Provide the (x, y) coordinate of the cell's center where the given text is located.  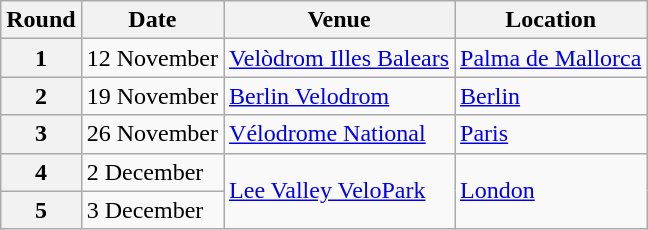
Palma de Mallorca (551, 58)
Round (41, 20)
Berlin (551, 96)
2 (41, 96)
Location (551, 20)
3 (41, 134)
12 November (152, 58)
4 (41, 172)
Paris (551, 134)
26 November (152, 134)
19 November (152, 96)
Velòdrom Illes Balears (340, 58)
Lee Valley VeloPark (340, 191)
Venue (340, 20)
3 December (152, 210)
5 (41, 210)
Date (152, 20)
Berlin Velodrom (340, 96)
1 (41, 58)
Vélodrome National (340, 134)
London (551, 191)
2 December (152, 172)
